Return [x, y] of the center of cell containing provided text 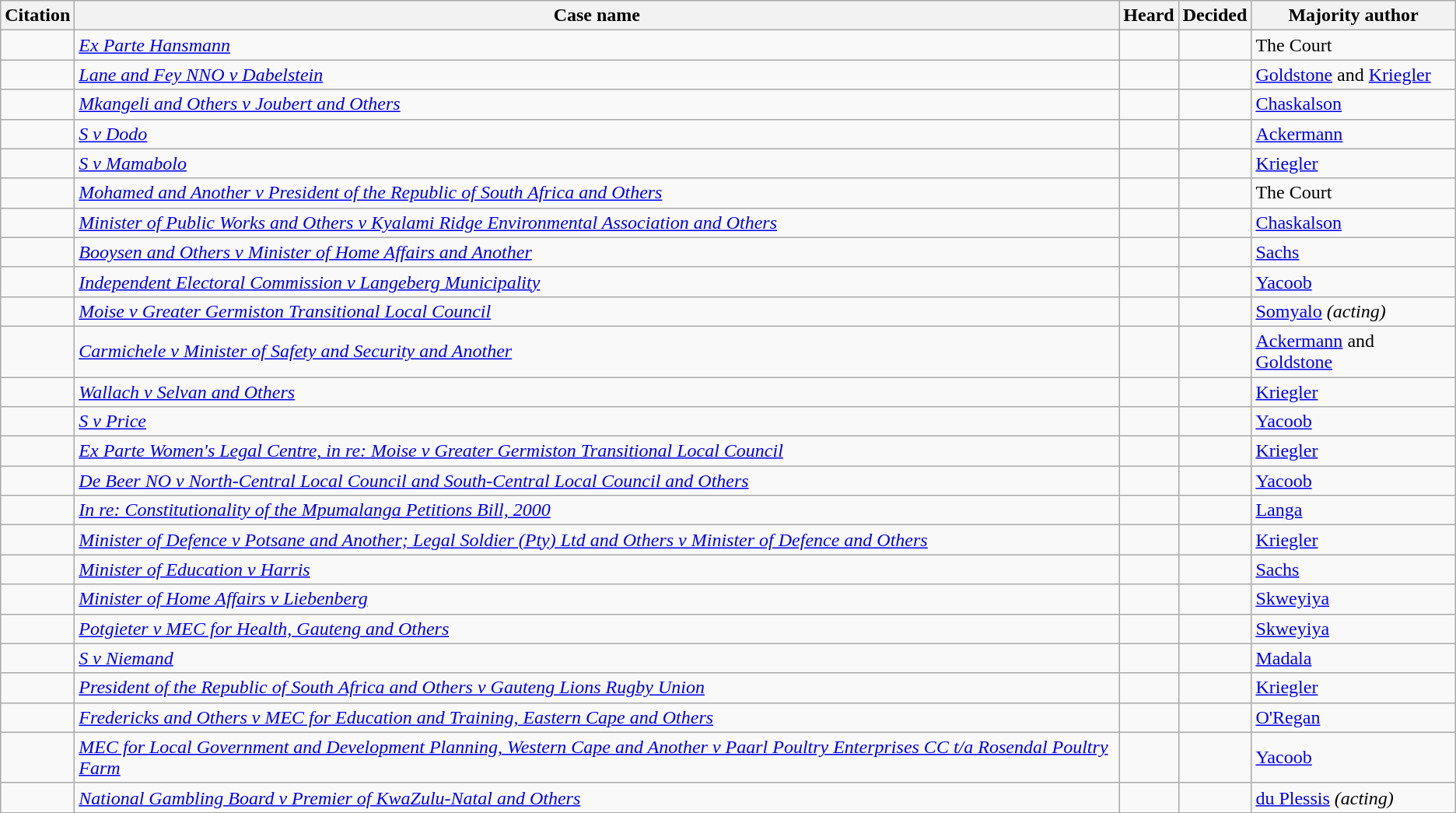
Fredericks and Others v MEC for Education and Training, Eastern Cape and Others [597, 717]
Moise v Greater Germiston Transitional Local Council [597, 311]
MEC for Local Government and Development Planning, Western Cape and Another v Paarl Poultry Enterprises CC t/a Rosendal Poultry Farm [597, 758]
Ex Parte Women's Legal Centre, in re: Moise v Greater Germiston Transitional Local Council [597, 451]
Ackermann [1353, 134]
Carmichele v Minister of Safety and Security and Another [597, 352]
S v Mamabolo [597, 163]
President of the Republic of South Africa and Others v Gauteng Lions Rugby Union [597, 688]
Independent Electoral Commission v Langeberg Municipality [597, 282]
Booysen and Others v Minister of Home Affairs and Another [597, 252]
Madala [1353, 658]
Minister of Home Affairs v Liebenberg [597, 599]
Langa [1353, 510]
S v Price [597, 422]
S v Dodo [597, 134]
Minister of Defence v Potsane and Another; Legal Soldier (Pty) Ltd and Others v Minister of Defence and Others [597, 540]
Heard [1149, 16]
Case name [597, 16]
Minister of Education v Harris [597, 569]
S v Niemand [597, 658]
Ex Parte Hansmann [597, 45]
Somyalo (acting) [1353, 311]
Ackermann and Goldstone [1353, 352]
Lane and Fey NNO v Dabelstein [597, 75]
du Plessis (acting) [1353, 797]
Potgieter v MEC for Health, Gauteng and Others [597, 629]
O'Regan [1353, 717]
De Beer NO v North-Central Local Council and South-Central Local Council and Others [597, 481]
Minister of Public Works and Others v Kyalami Ridge Environmental Association and Others [597, 223]
National Gambling Board v Premier of KwaZulu-Natal and Others [597, 797]
Wallach v Selvan and Others [597, 391]
Goldstone and Kriegler [1353, 75]
Mkangeli and Others v Joubert and Others [597, 104]
In re: Constitutionality of the Mpumalanga Petitions Bill, 2000 [597, 510]
Decided [1215, 16]
Mohamed and Another v President of the Republic of South Africa and Others [597, 193]
Citation [37, 16]
Majority author [1353, 16]
